Pinpoint the cell where the given text exists, returning its (X, Y) midpoint coordinate. 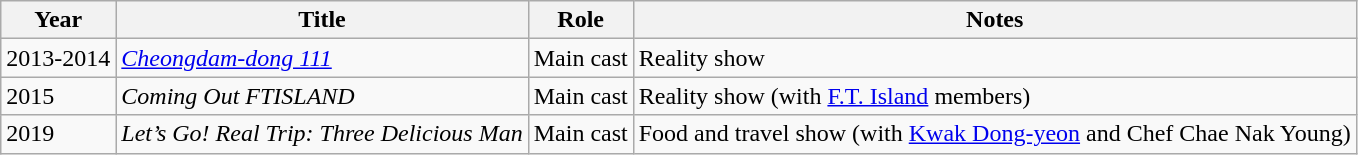
Cheongdam-dong 111 (322, 58)
Reality show (with F.T. Island members) (994, 96)
Title (322, 20)
2013-2014 (58, 58)
Year (58, 20)
2015 (58, 96)
Let’s Go! Real Trip: Three Delicious Man (322, 134)
Coming Out FTISLAND (322, 96)
Role (580, 20)
Reality show (994, 58)
2019 (58, 134)
Notes (994, 20)
Food and travel show (with Kwak Dong-yeon and Chef Chae Nak Young) (994, 134)
